Return the [x, y] coordinate for the center point of the cell that contains the specified text.  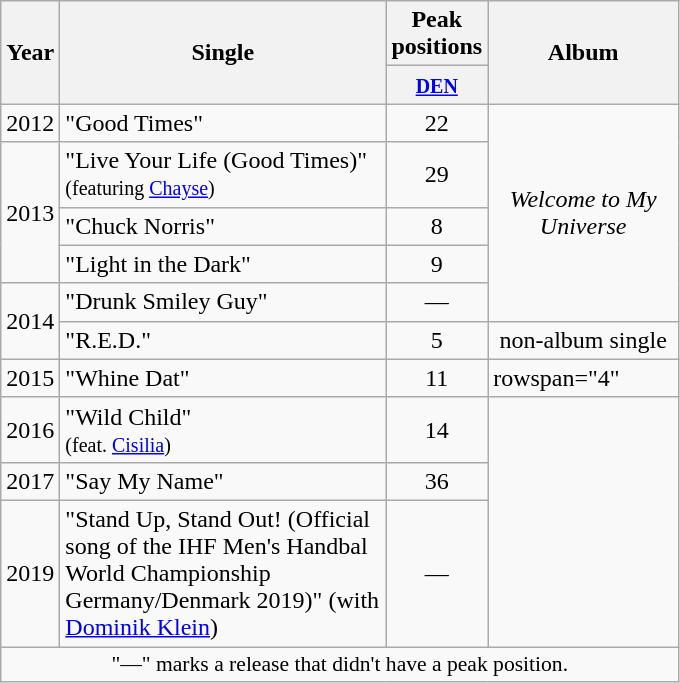
2017 [30, 481]
"Chuck Norris" [223, 226]
2014 [30, 321]
22 [437, 123]
14 [437, 430]
Peak positions [437, 34]
"Stand Up, Stand Out! (Official song of the IHF Men's Handbal World Championship Germany/Denmark 2019)" (with Dominik Klein) [223, 573]
2015 [30, 378]
"Live Your Life (Good Times)"(featuring Chayse) [223, 174]
Year [30, 52]
2016 [30, 430]
11 [437, 378]
Single [223, 52]
"Whine Dat" [223, 378]
"R.E.D." [223, 340]
"Good Times" [223, 123]
rowspan="4" [584, 378]
"Say My Name" [223, 481]
5 [437, 340]
2019 [30, 573]
"Drunk Smiley Guy" [223, 302]
DEN [437, 85]
non-album single [584, 340]
8 [437, 226]
2012 [30, 123]
36 [437, 481]
9 [437, 264]
"—" marks a release that didn't have a peak position. [340, 664]
"Wild Child" (feat. Cisilia) [223, 430]
"Light in the Dark" [223, 264]
Album [584, 52]
Welcome to My Universe [584, 212]
29 [437, 174]
2013 [30, 212]
